Return [x, y] of the center of cell containing provided text 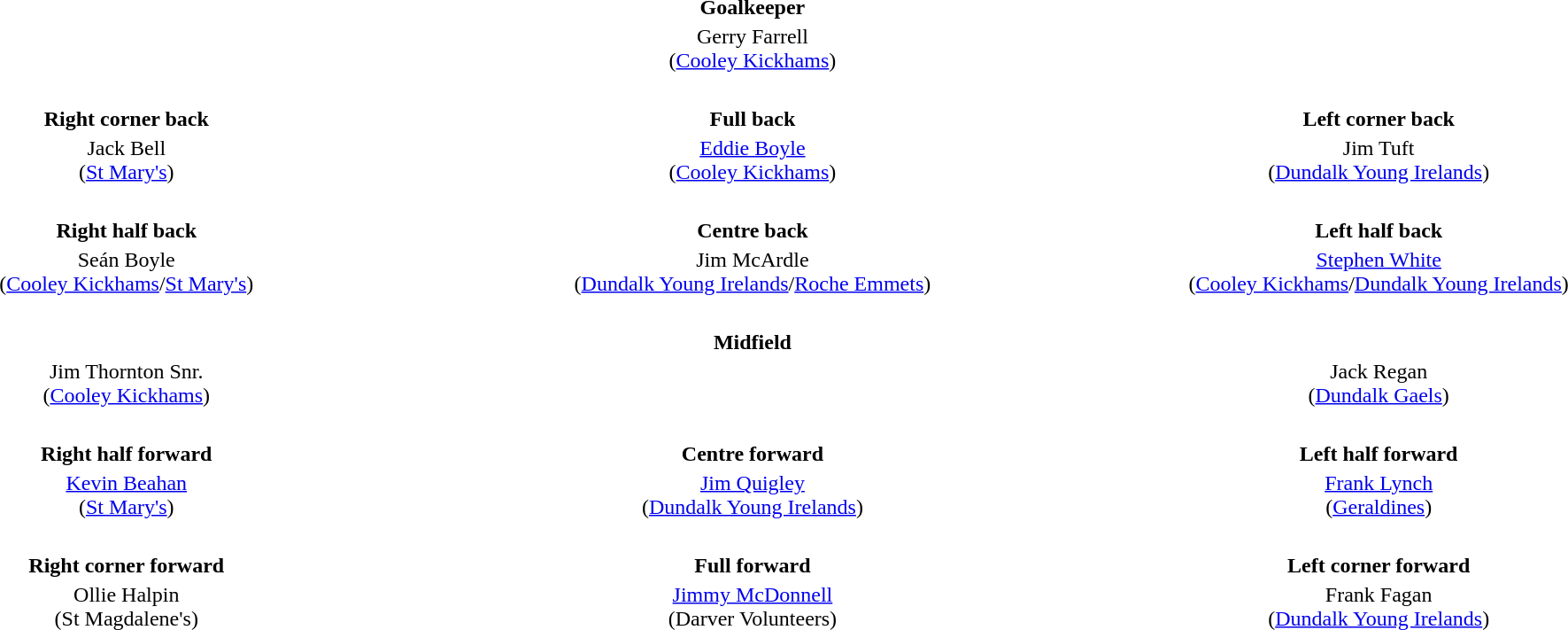
Full forward [753, 565]
Jim Quigley(Dundalk Young Irelands) [753, 494]
Eddie Boyle(Cooley Kickhams) [753, 159]
Midfield [753, 342]
Jim McArdle(Dundalk Young Irelands/Roche Emmets) [753, 271]
Gerry Farrell (Cooley Kickhams) [753, 48]
Centre forward [753, 454]
Full back [753, 119]
Centre back [753, 230]
